Locate the cell with the specified text and output its (X, Y) center coordinate. 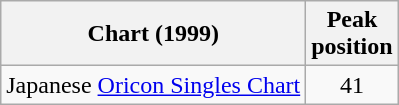
Peakposition (352, 34)
41 (352, 85)
Chart (1999) (154, 34)
Japanese Oricon Singles Chart (154, 85)
